Locate the cell with the specified text and output its (X, Y) center coordinate. 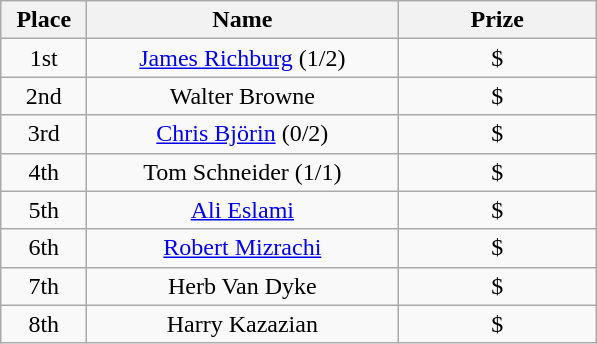
Robert Mizrachi (242, 248)
3rd (44, 134)
Walter Browne (242, 96)
5th (44, 210)
Tom Schneider (1/1) (242, 172)
6th (44, 248)
8th (44, 324)
7th (44, 286)
Name (242, 20)
Harry Kazazian (242, 324)
Prize (498, 20)
Herb Van Dyke (242, 286)
4th (44, 172)
1st (44, 58)
Ali Eslami (242, 210)
Place (44, 20)
Chris Björin (0/2) (242, 134)
James Richburg (1/2) (242, 58)
2nd (44, 96)
